Return [X, Y] of the center of cell containing provided text 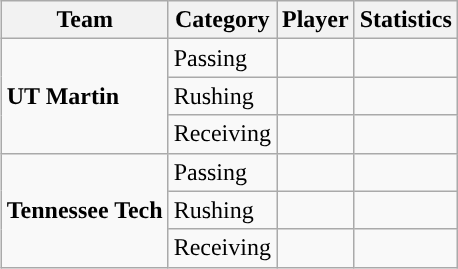
Player [315, 20]
Category [222, 20]
Statistics [406, 20]
Team [84, 20]
UT Martin [84, 96]
Tennessee Tech [84, 210]
